Find where the given text appears and provide that cell's center as (x, y) coordinate. 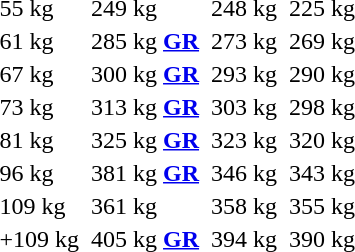
293 kg (244, 74)
313 kg GR (146, 107)
273 kg (244, 41)
303 kg (244, 107)
323 kg (244, 140)
325 kg GR (146, 140)
300 kg GR (146, 74)
358 kg (244, 206)
381 kg GR (146, 173)
285 kg GR (146, 41)
346 kg (244, 173)
361 kg (146, 206)
